For the text-containing cell, return its midpoint in [X, Y] coordinate format. 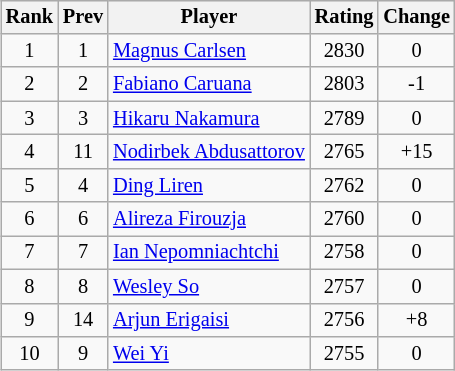
2765 [344, 152]
+8 [416, 320]
Rank [30, 17]
Magnus Carlsen [209, 51]
Player [209, 17]
-1 [416, 84]
Rating [344, 17]
10 [30, 354]
Change [416, 17]
Nodirbek Abdusattorov [209, 152]
Arjun Erigaisi [209, 320]
2755 [344, 354]
Alireza Firouzja [209, 219]
+15 [416, 152]
2762 [344, 185]
2830 [344, 51]
Prev [83, 17]
2760 [344, 219]
Wesley So [209, 286]
2758 [344, 253]
Fabiano Caruana [209, 84]
2803 [344, 84]
5 [30, 185]
Ian Nepomniachtchi [209, 253]
Hikaru Nakamura [209, 118]
2756 [344, 320]
11 [83, 152]
14 [83, 320]
Ding Liren [209, 185]
2789 [344, 118]
Wei Yi [209, 354]
2757 [344, 286]
